Return (x, y) of the center of cell containing provided text 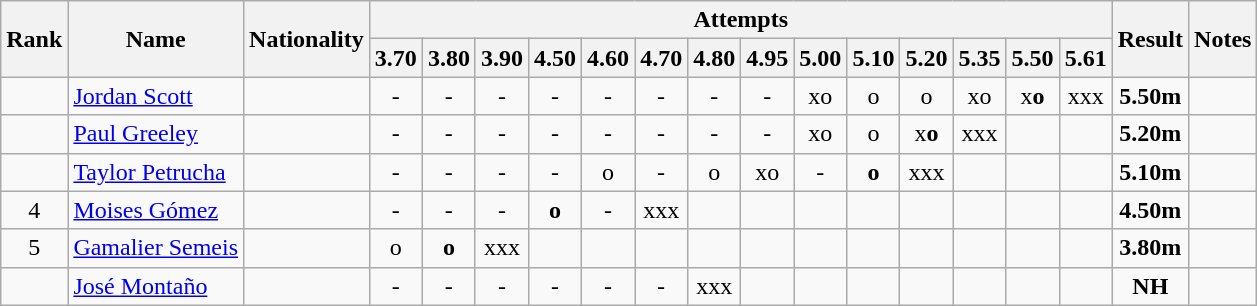
5.20m (1150, 134)
4.70 (662, 58)
4.95 (768, 58)
4.50m (1150, 210)
Paul Greeley (156, 134)
5.20 (926, 58)
José Montaño (156, 286)
Rank (34, 39)
Result (1150, 39)
3.80m (1150, 248)
Jordan Scott (156, 96)
Attempts (740, 20)
5.00 (820, 58)
5.10 (874, 58)
5 (34, 248)
3.70 (396, 58)
Moises Gómez (156, 210)
5.10m (1150, 172)
4.50 (554, 58)
4.80 (714, 58)
5.50 (1032, 58)
Notes (1223, 39)
4.60 (608, 58)
NH (1150, 286)
Gamalier Semeis (156, 248)
5.61 (1086, 58)
Nationality (307, 39)
4 (34, 210)
3.90 (502, 58)
5.35 (980, 58)
Taylor Petrucha (156, 172)
Name (156, 39)
5.50m (1150, 96)
3.80 (448, 58)
